Search for the cell housing the specified text and yield its (x, y) center coordinate. 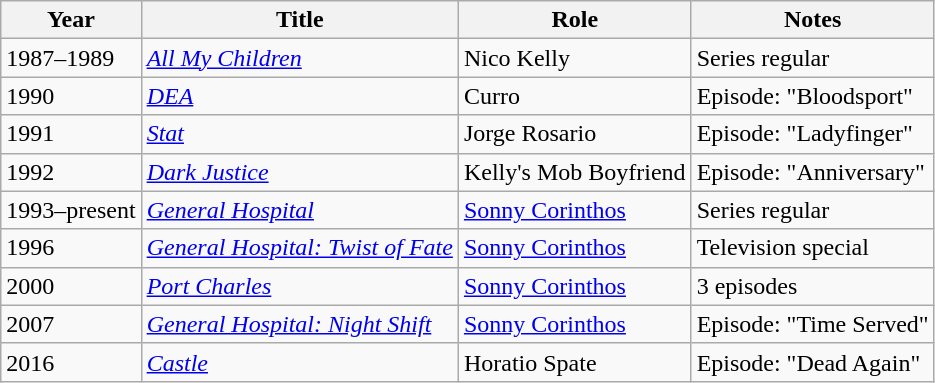
General Hospital: Night Shift (300, 324)
Role (574, 20)
Television special (812, 248)
All My Children (300, 58)
Episode: "Dead Again" (812, 362)
1987–1989 (71, 58)
Horatio Spate (574, 362)
General Hospital: Twist of Fate (300, 248)
2016 (71, 362)
General Hospital (300, 210)
Dark Justice (300, 172)
Stat (300, 134)
1996 (71, 248)
1993–present (71, 210)
3 episodes (812, 286)
2007 (71, 324)
Kelly's Mob Boyfriend (574, 172)
Port Charles (300, 286)
Episode: "Time Served" (812, 324)
Episode: "Anniversary" (812, 172)
Jorge Rosario (574, 134)
Episode: "Ladyfinger" (812, 134)
Notes (812, 20)
DEA (300, 96)
Castle (300, 362)
2000 (71, 286)
1992 (71, 172)
1991 (71, 134)
Title (300, 20)
Nico Kelly (574, 58)
Curro (574, 96)
1990 (71, 96)
Episode: "Bloodsport" (812, 96)
Year (71, 20)
